Identify which cell holds the provided text, then report its [X, Y] central coordinate. 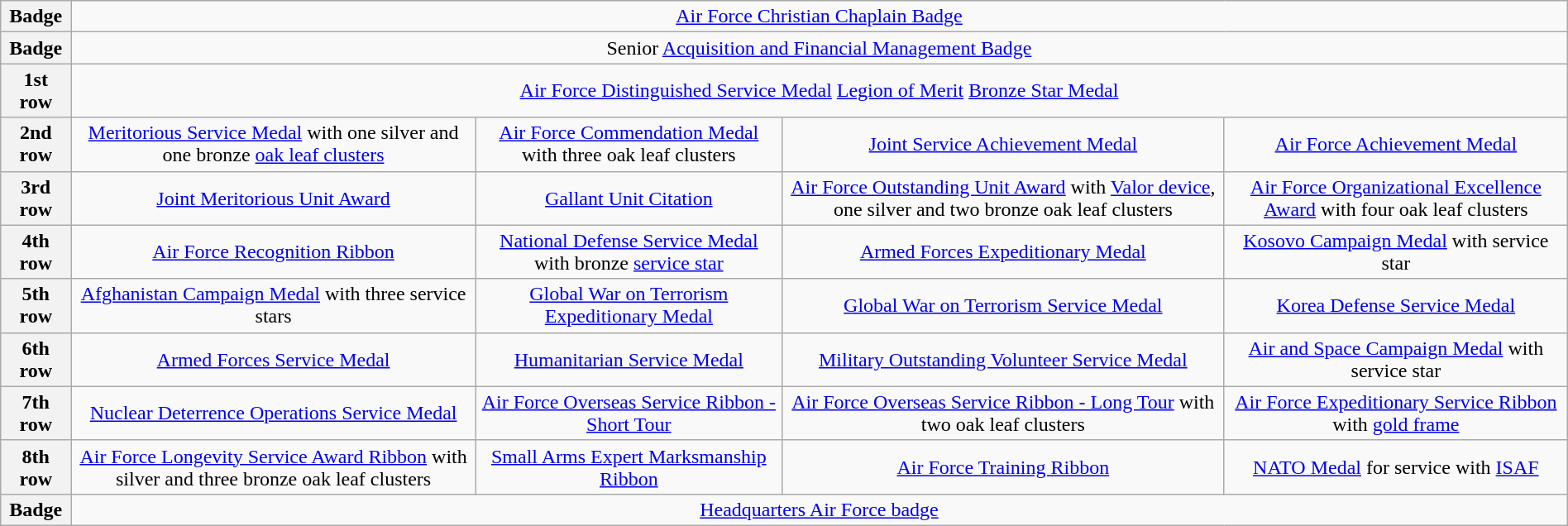
2nd row [36, 144]
Air Force Christian Chaplain Badge [820, 17]
Senior Acquisition and Financial Management Badge [820, 48]
NATO Medal for service with ISAF [1396, 466]
Meritorious Service Medal with one silver and one bronze oak leaf clusters [274, 144]
Air Force Organizational Excellence Award with four oak leaf clusters [1396, 198]
Global War on Terrorism Service Medal [1002, 306]
Air Force Overseas Service Ribbon - Long Tour with two oak leaf clusters [1002, 414]
Kosovo Campaign Medal with service star [1396, 251]
Air Force Recognition Ribbon [274, 251]
Gallant Unit Citation [629, 198]
Global War on Terrorism Expeditionary Medal [629, 306]
7th row [36, 414]
Military Outstanding Volunteer Service Medal [1002, 359]
Humanitarian Service Medal [629, 359]
Air Force Outstanding Unit Award with Valor device, one silver and two bronze oak leaf clusters [1002, 198]
National Defense Service Medal with bronze service star [629, 251]
Joint Meritorious Unit Award [274, 198]
Korea Defense Service Medal [1396, 306]
5th row [36, 306]
3rd row [36, 198]
Afghanistan Campaign Medal with three service stars [274, 306]
1st row [36, 91]
Nuclear Deterrence Operations Service Medal [274, 414]
Air Force Commendation Medal with three oak leaf clusters [629, 144]
6th row [36, 359]
Air Force Longevity Service Award Ribbon with silver and three bronze oak leaf clusters [274, 466]
Air Force Distinguished Service Medal Legion of Merit Bronze Star Medal [820, 91]
Air Force Overseas Service Ribbon - Short Tour [629, 414]
Small Arms Expert Marksmanship Ribbon [629, 466]
Armed Forces Expeditionary Medal [1002, 251]
8th row [36, 466]
Air Force Achievement Medal [1396, 144]
Armed Forces Service Medal [274, 359]
Joint Service Achievement Medal [1002, 144]
Air Force Expeditionary Service Ribbon with gold frame [1396, 414]
4th row [36, 251]
Air Force Training Ribbon [1002, 466]
Air and Space Campaign Medal with service star [1396, 359]
Headquarters Air Force badge [820, 509]
